Provide the (x, y) coordinate of the cell's center where the given text is located.  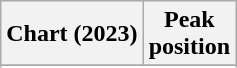
Chart (2023) (72, 34)
Peakposition (189, 34)
